Locate the cell with the specified text and output its [X, Y] center coordinate. 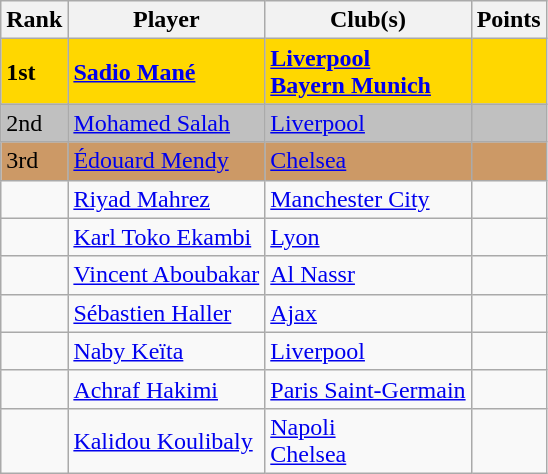
Vincent Aboubakar [166, 275]
2nd [34, 123]
Player [166, 20]
Karl Toko Ekambi [166, 237]
Ajax [368, 313]
Paris Saint-Germain [368, 389]
Achraf Hakimi [166, 389]
Points [508, 20]
Édouard Mendy [166, 161]
Club(s) [368, 20]
Riyad Mahrez [166, 199]
Naby Keïta [166, 351]
Al Nassr [368, 275]
Manchester City [368, 199]
Liverpool Bayern Munich [368, 72]
Mohamed Salah [166, 123]
Chelsea [368, 161]
Rank [34, 20]
Sadio Mané [166, 72]
Lyon [368, 237]
1st [34, 72]
Napoli Chelsea [368, 440]
3rd [34, 161]
Sébastien Haller [166, 313]
Kalidou Koulibaly [166, 440]
